Search for the cell housing the specified text and yield its (x, y) center coordinate. 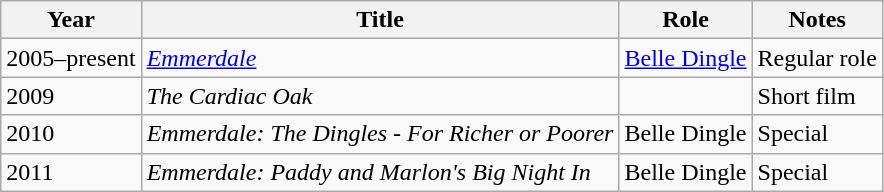
2005–present (71, 58)
Emmerdale: The Dingles - For Richer or Poorer (380, 134)
Emmerdale (380, 58)
Year (71, 20)
2010 (71, 134)
Regular role (817, 58)
Notes (817, 20)
2009 (71, 96)
Emmerdale: Paddy and Marlon's Big Night In (380, 172)
Short film (817, 96)
Title (380, 20)
The Cardiac Oak (380, 96)
2011 (71, 172)
Role (686, 20)
